Extract the (X, Y) coordinate from the center of the cell holding the provided text.  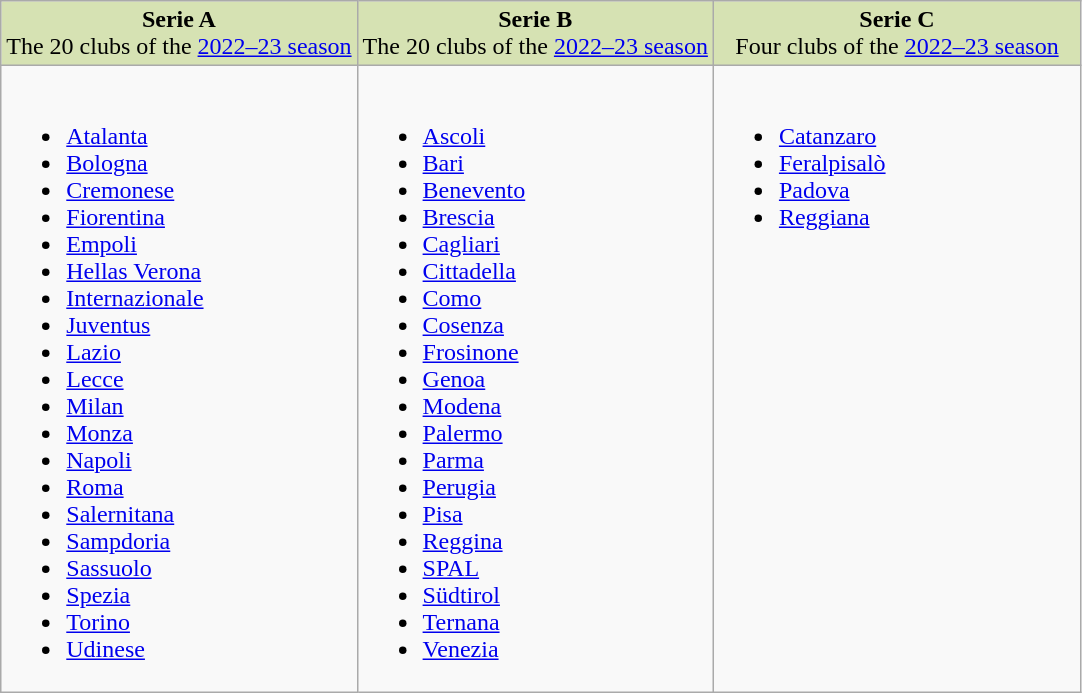
Serie CFour clubs of the 2022–23 season (896, 34)
CatanzaroFeralpisalòPadovaReggiana (896, 379)
Serie AThe 20 clubs of the 2022–23 season (179, 34)
AscoliBariBeneventoBresciaCagliariCittadellaComoCosenzaFrosinoneGenoaModenaPalermoParmaPerugiaPisaRegginaSPALSüdtirolTernanaVenezia (535, 379)
Serie BThe 20 clubs of the 2022–23 season (535, 34)
